Return [X, Y] of the center of cell containing provided text 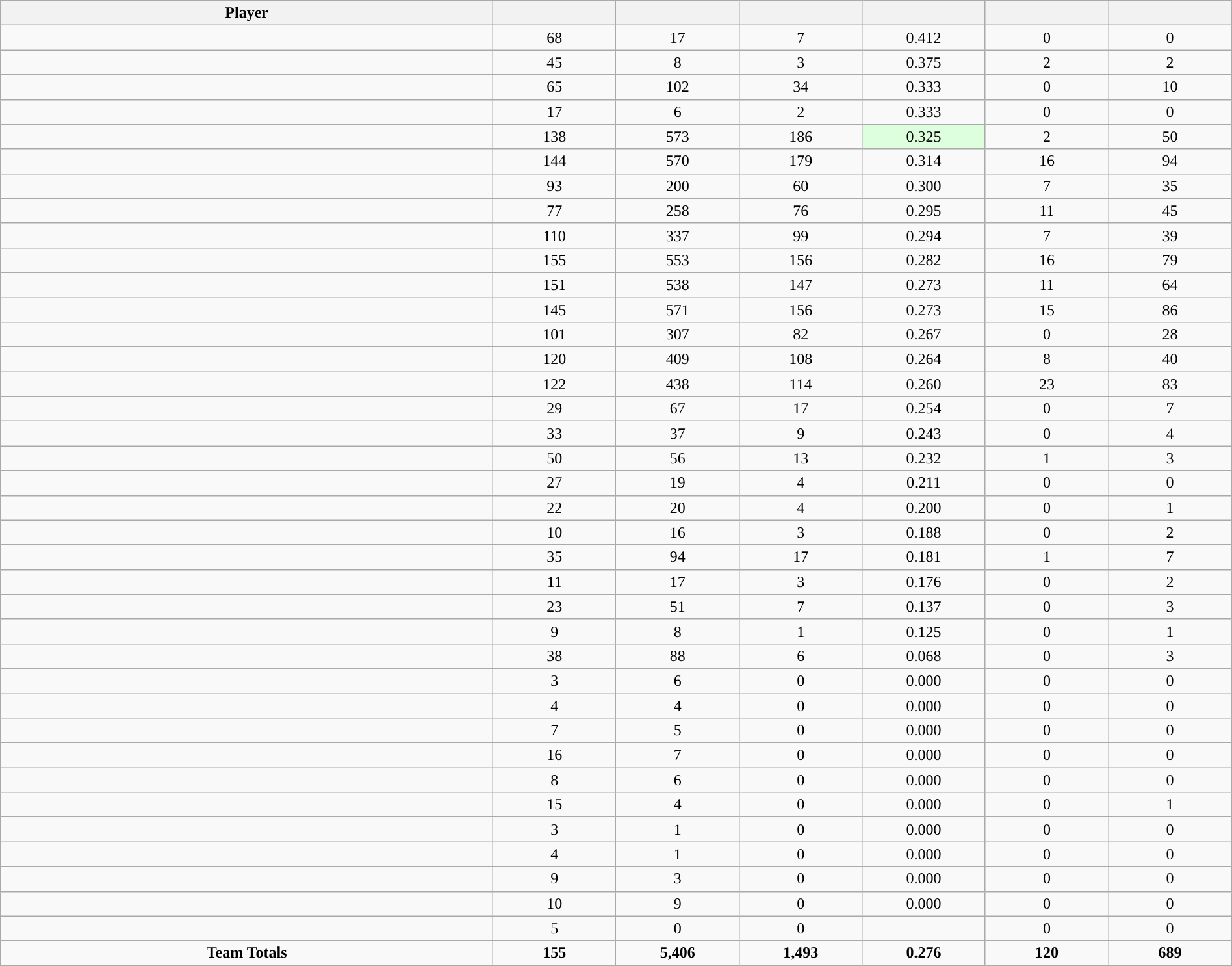
29 [555, 409]
0.282 [924, 260]
570 [677, 161]
0.232 [924, 458]
122 [555, 384]
147 [801, 285]
38 [555, 656]
0.068 [924, 656]
Player [247, 13]
307 [677, 335]
64 [1170, 285]
28 [1170, 335]
0.412 [924, 38]
0.254 [924, 409]
19 [677, 483]
0.188 [924, 532]
77 [555, 211]
0.325 [924, 137]
37 [677, 434]
200 [677, 186]
186 [801, 137]
101 [555, 335]
108 [801, 359]
0.243 [924, 434]
51 [677, 607]
86 [1170, 310]
Team Totals [247, 953]
0.314 [924, 161]
689 [1170, 953]
93 [555, 186]
337 [677, 235]
0.294 [924, 235]
67 [677, 409]
76 [801, 211]
138 [555, 137]
258 [677, 211]
573 [677, 137]
1,493 [801, 953]
0.176 [924, 582]
40 [1170, 359]
553 [677, 260]
0.181 [924, 557]
0.211 [924, 483]
68 [555, 38]
82 [801, 335]
39 [1170, 235]
33 [555, 434]
0.267 [924, 335]
60 [801, 186]
0.375 [924, 62]
0.300 [924, 186]
88 [677, 656]
22 [555, 508]
538 [677, 285]
0.295 [924, 211]
27 [555, 483]
571 [677, 310]
144 [555, 161]
409 [677, 359]
114 [801, 384]
0.264 [924, 359]
438 [677, 384]
34 [801, 87]
0.125 [924, 631]
145 [555, 310]
102 [677, 87]
0.137 [924, 607]
0.260 [924, 384]
179 [801, 161]
79 [1170, 260]
0.200 [924, 508]
83 [1170, 384]
110 [555, 235]
20 [677, 508]
151 [555, 285]
65 [555, 87]
56 [677, 458]
5,406 [677, 953]
99 [801, 235]
13 [801, 458]
0.276 [924, 953]
